From the cell containing the given text, extract its center point as (X, Y) coordinate. 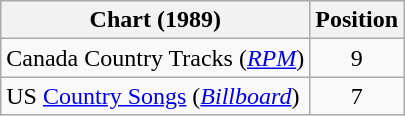
9 (357, 58)
7 (357, 96)
Canada Country Tracks (RPM) (156, 58)
US Country Songs (Billboard) (156, 96)
Chart (1989) (156, 20)
Position (357, 20)
